For the text-containing cell, return its midpoint in [X, Y] coordinate format. 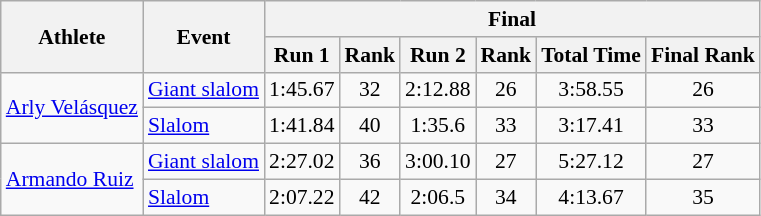
4:13.67 [591, 197]
1:41.84 [302, 126]
34 [506, 197]
3:58.55 [591, 90]
2:27.02 [302, 162]
Final [512, 19]
35 [703, 197]
Total Time [591, 55]
36 [370, 162]
Event [204, 36]
2:12.88 [438, 90]
5:27.12 [591, 162]
3:00.10 [438, 162]
2:07.22 [302, 197]
Run 1 [302, 55]
3:17.41 [591, 126]
42 [370, 197]
1:45.67 [302, 90]
1:35.6 [438, 126]
Arly Velásquez [72, 108]
40 [370, 126]
Run 2 [438, 55]
Armando Ruiz [72, 180]
2:06.5 [438, 197]
Athlete [72, 36]
32 [370, 90]
Final Rank [703, 55]
